Return [X, Y] of the center of cell containing provided text 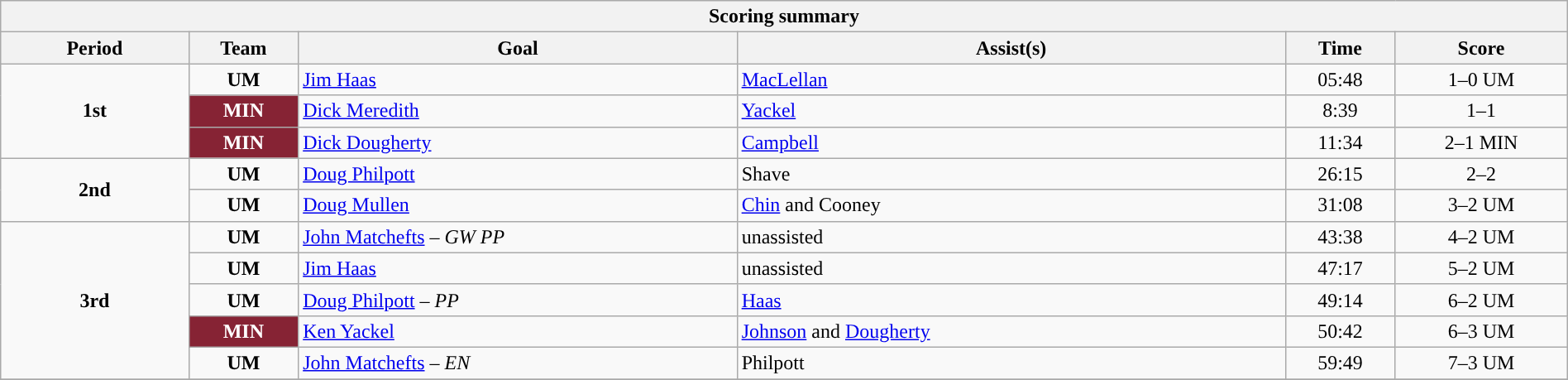
Haas [1011, 300]
8:39 [1340, 111]
5–2 UM [1481, 268]
59:49 [1340, 363]
2–2 [1481, 174]
Doug Philpott [518, 174]
05:48 [1340, 79]
1–0 UM [1481, 79]
John Matchefts – GW PP [518, 237]
Dick Meredith [518, 111]
2nd [94, 190]
50:42 [1340, 331]
Dick Dougherty [518, 142]
Philpott [1011, 363]
Team [243, 48]
11:34 [1340, 142]
Ken Yackel [518, 331]
Scoring summary [784, 17]
47:17 [1340, 268]
6–2 UM [1481, 300]
John Matchefts – EN [518, 363]
4–2 UM [1481, 237]
Goal [518, 48]
Assist(s) [1011, 48]
1st [94, 111]
49:14 [1340, 300]
Campbell [1011, 142]
3–2 UM [1481, 205]
Score [1481, 48]
Doug Philpott – PP [518, 300]
2–1 MIN [1481, 142]
Time [1340, 48]
7–3 UM [1481, 363]
MacLellan [1011, 79]
26:15 [1340, 174]
31:08 [1340, 205]
1–1 [1481, 111]
6–3 UM [1481, 331]
Yackel [1011, 111]
Johnson and Dougherty [1011, 331]
Shave [1011, 174]
Chin and Cooney [1011, 205]
Doug Mullen [518, 205]
43:38 [1340, 237]
3rd [94, 300]
Period [94, 48]
